Output the [x, y] coordinate of the center of the cell containing the given text.  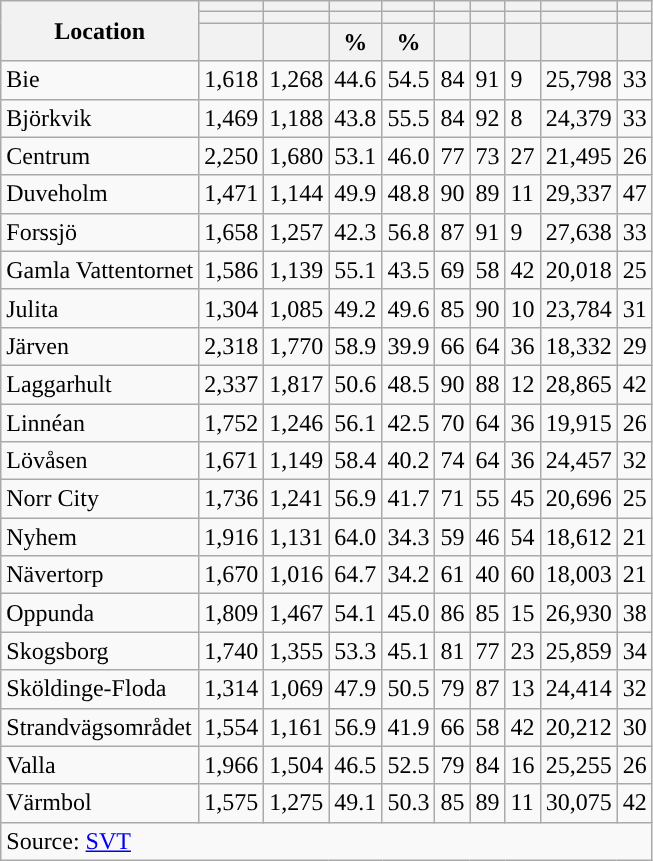
2,318 [232, 346]
52.5 [408, 765]
53.1 [356, 156]
13 [522, 689]
10 [522, 308]
24,414 [578, 689]
Sköldinge-Floda [100, 689]
1,085 [296, 308]
Laggarhult [100, 384]
Valla [100, 765]
1,314 [232, 689]
49.9 [356, 194]
1,304 [232, 308]
18,332 [578, 346]
92 [488, 118]
29 [634, 346]
64.7 [356, 575]
1,586 [232, 270]
69 [452, 270]
54.1 [356, 613]
41.9 [408, 727]
Lövåsen [100, 461]
Forssjö [100, 232]
64.0 [356, 537]
28,865 [578, 384]
Gamla Vattentornet [100, 270]
1,131 [296, 537]
2,337 [232, 384]
20,212 [578, 727]
81 [452, 651]
31 [634, 308]
Strandvägsområdet [100, 727]
18,612 [578, 537]
30 [634, 727]
Värmbol [100, 803]
47.9 [356, 689]
53.3 [356, 651]
1,469 [232, 118]
26,930 [578, 613]
1,736 [232, 499]
1,575 [232, 803]
1,161 [296, 727]
50.6 [356, 384]
Järven [100, 346]
2,250 [232, 156]
49.1 [356, 803]
Oppunda [100, 613]
1,817 [296, 384]
54 [522, 537]
15 [522, 613]
18,003 [578, 575]
1,752 [232, 423]
58.4 [356, 461]
41.7 [408, 499]
55.1 [356, 270]
43.5 [408, 270]
8 [522, 118]
27,638 [578, 232]
50.3 [408, 803]
44.6 [356, 80]
1,257 [296, 232]
1,241 [296, 499]
1,471 [232, 194]
20,696 [578, 499]
20,018 [578, 270]
12 [522, 384]
1,504 [296, 765]
47 [634, 194]
1,680 [296, 156]
1,670 [232, 575]
49.6 [408, 308]
Centrum [100, 156]
1,188 [296, 118]
1,355 [296, 651]
56.1 [356, 423]
21,495 [578, 156]
Location [100, 31]
25,255 [578, 765]
27 [522, 156]
1,275 [296, 803]
56.8 [408, 232]
39.9 [408, 346]
Nyhem [100, 537]
1,144 [296, 194]
1,671 [232, 461]
46.0 [408, 156]
23,784 [578, 308]
1,658 [232, 232]
34 [634, 651]
40.2 [408, 461]
45 [522, 499]
1,809 [232, 613]
43.8 [356, 118]
71 [452, 499]
1,467 [296, 613]
Norr City [100, 499]
1,149 [296, 461]
16 [522, 765]
46 [488, 537]
24,457 [578, 461]
25,798 [578, 80]
73 [488, 156]
58.9 [356, 346]
1,139 [296, 270]
70 [452, 423]
19,915 [578, 423]
48.8 [408, 194]
Bie [100, 80]
74 [452, 461]
1,268 [296, 80]
30,075 [578, 803]
34.2 [408, 575]
48.5 [408, 384]
Linnéan [100, 423]
42.3 [356, 232]
Björkvik [100, 118]
55.5 [408, 118]
49.2 [356, 308]
50.5 [408, 689]
38 [634, 613]
Nävertorp [100, 575]
88 [488, 384]
86 [452, 613]
1,770 [296, 346]
45.0 [408, 613]
45.1 [408, 651]
1,016 [296, 575]
40 [488, 575]
Source: SVT [326, 841]
1,554 [232, 727]
1,966 [232, 765]
1,618 [232, 80]
1,740 [232, 651]
Duveholm [100, 194]
42.5 [408, 423]
59 [452, 537]
1,069 [296, 689]
23 [522, 651]
1,916 [232, 537]
34.3 [408, 537]
60 [522, 575]
1,246 [296, 423]
24,379 [578, 118]
61 [452, 575]
46.5 [356, 765]
Skogsborg [100, 651]
25,859 [578, 651]
54.5 [408, 80]
Julita [100, 308]
55 [488, 499]
29,337 [578, 194]
